Search for the cell housing the specified text and yield its (x, y) center coordinate. 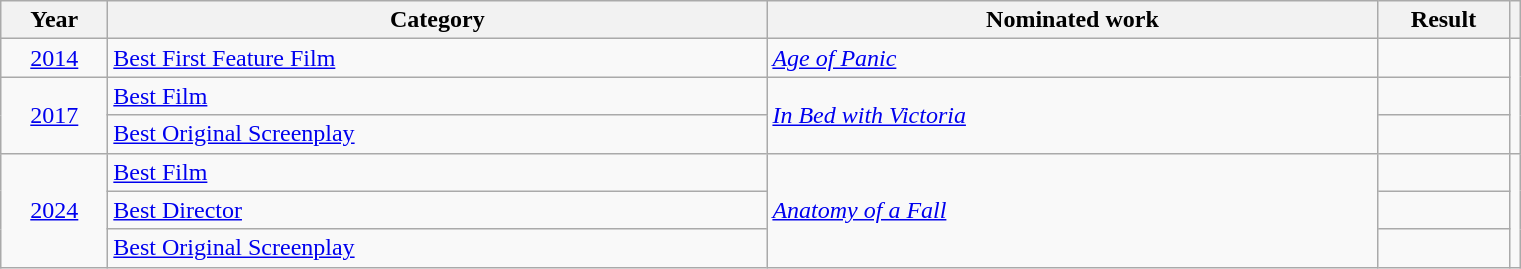
2014 (54, 58)
Nominated work (1072, 20)
Age of Panic (1072, 58)
Best First Feature Film (438, 58)
Result (1444, 20)
Anatomy of a Fall (1072, 210)
Category (438, 20)
Best Director (438, 210)
2017 (54, 115)
In Bed with Victoria (1072, 115)
Year (54, 20)
2024 (54, 210)
